Return (x, y) of the center of cell containing provided text 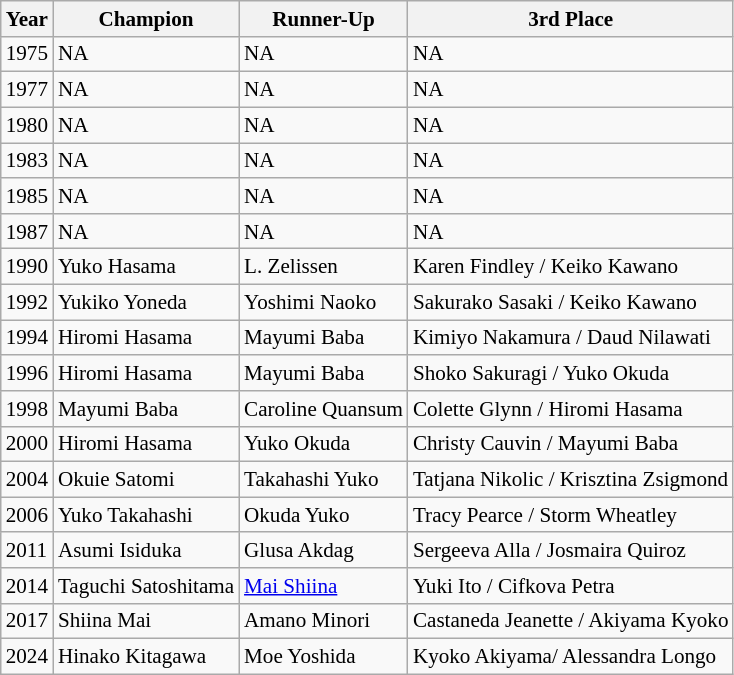
Mai Shiina (324, 586)
Taguchi Satoshitama (146, 586)
Takahashi Yuko (324, 480)
Yuko Takahashi (146, 514)
Runner-Up (324, 18)
1994 (27, 338)
Castaneda Jeanette / Akiyama Kyoko (570, 620)
2011 (27, 550)
1992 (27, 302)
Karen Findley / Keiko Kawano (570, 266)
Sakurako Sasaki / Keiko Kawano (570, 302)
2014 (27, 586)
2024 (27, 656)
Christy Cauvin / Mayumi Baba (570, 444)
2017 (27, 620)
Sergeeva Alla / Josmaira Quiroz (570, 550)
1983 (27, 160)
2000 (27, 444)
Yuko Hasama (146, 266)
Kimiyo Nakamura / Daud Nilawati (570, 338)
Hinako Kitagawa (146, 656)
Yuki Ito / Cifkova Petra (570, 586)
Asumi Isiduka (146, 550)
Caroline Quansum (324, 408)
Okuie Satomi (146, 480)
Yukiko Yoneda (146, 302)
1985 (27, 196)
2006 (27, 514)
Amano Minori (324, 620)
Kyoko Akiyama/ Alessandra Longo (570, 656)
Year (27, 18)
L. Zelissen (324, 266)
1987 (27, 230)
Tatjana Nikolic / Krisztina Zsigmond (570, 480)
1977 (27, 90)
Yoshimi Naoko (324, 302)
1996 (27, 372)
1990 (27, 266)
Yuko Okuda (324, 444)
3rd Place (570, 18)
1975 (27, 54)
Shiina Mai (146, 620)
Moe Yoshida (324, 656)
Colette Glynn / Hiromi Hasama (570, 408)
Okuda Yuko (324, 514)
1980 (27, 124)
2004 (27, 480)
1998 (27, 408)
Shoko Sakuragi / Yuko Okuda (570, 372)
Champion (146, 18)
Tracy Pearce / Storm Wheatley (570, 514)
Glusa Akdag (324, 550)
